Locate the cell with the specified text and output its [X, Y] center coordinate. 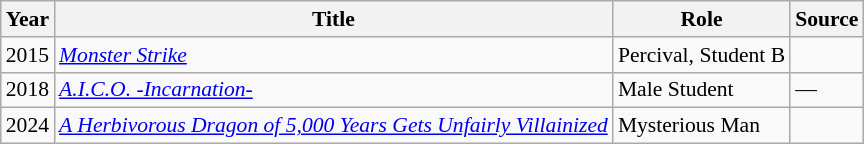
A.I.C.O. -Incarnation- [334, 90]
Percival, Student B [702, 55]
Source [826, 19]
Male Student [702, 90]
— [826, 90]
2024 [28, 126]
A Herbivorous Dragon of 5,000 Years Gets Unfairly Villainized [334, 126]
Title [334, 19]
Monster Strike [334, 55]
Year [28, 19]
Mysterious Man [702, 126]
Role [702, 19]
2015 [28, 55]
2018 [28, 90]
